Return (x, y) of the center of cell containing provided text 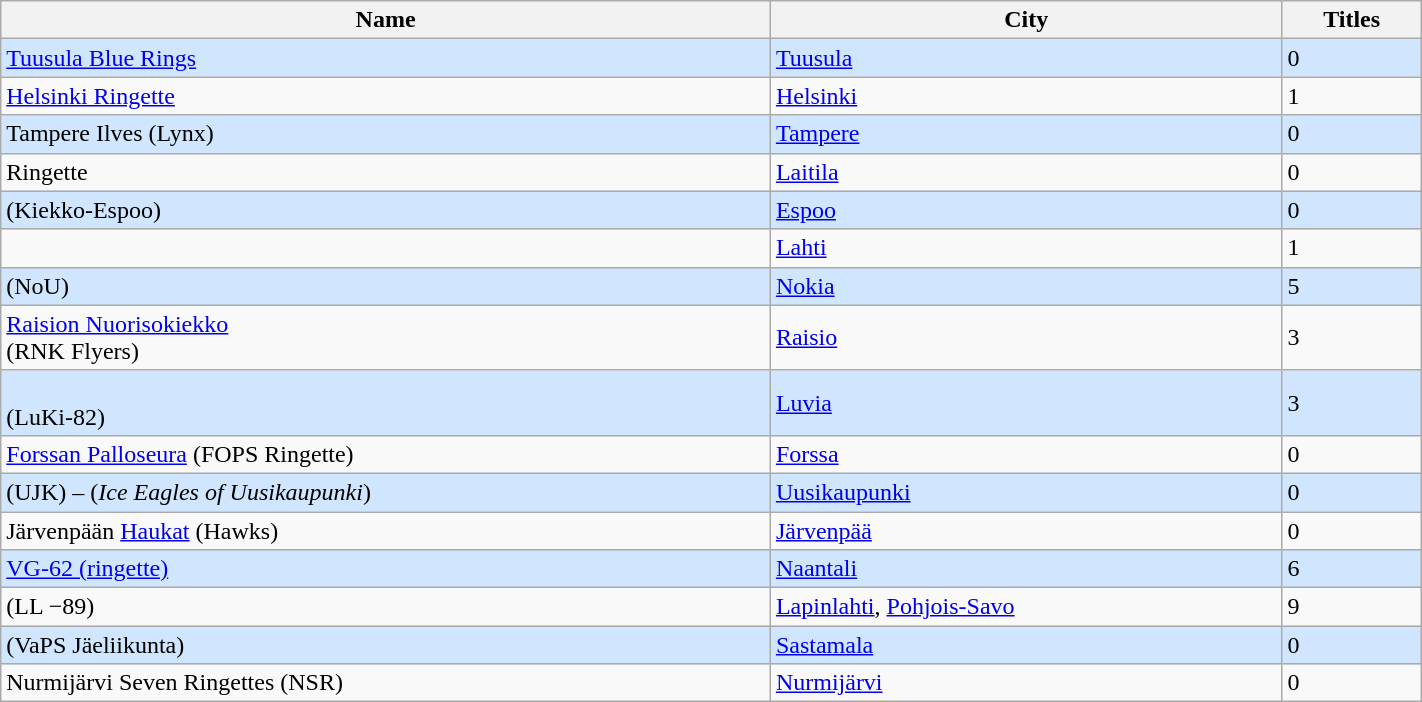
Nurmijärvi Seven Ringettes (NSR) (386, 683)
Forssan Palloseura (FOPS Ringette) (386, 454)
Järvenpää (1026, 531)
Espoo (1026, 210)
Sastamala (1026, 645)
Name (386, 20)
Titles (1352, 20)
Ringette (386, 172)
Nokia (1026, 286)
Naantali (1026, 569)
Laitila (1026, 172)
Luvia (1026, 402)
9 (1352, 607)
(NoU) (386, 286)
Nurmijärvi (1026, 683)
City (1026, 20)
Tuusula Blue Rings (386, 58)
(LL −89) (386, 607)
(VaPS Jäeliikunta) (386, 645)
Raisio (1026, 338)
Lahti (1026, 248)
Tuusula (1026, 58)
(LuKi-82) (386, 402)
(UJK) – (Ice Eagles of Uusikaupunki) (386, 492)
Tampere Ilves (Lynx) (386, 134)
Lapinlahti, Pohjois-Savo (1026, 607)
Tampere (1026, 134)
Helsinki Ringette (386, 96)
VG-62 (ringette) (386, 569)
5 (1352, 286)
Järvenpään Haukat (Hawks) (386, 531)
6 (1352, 569)
(Kiekko-Espoo) (386, 210)
Uusikaupunki (1026, 492)
Raision Nuorisokiekko(RNK Flyers) (386, 338)
Helsinki (1026, 96)
Forssa (1026, 454)
